Determine the [X, Y] coordinate at the center of the cell enclosing the given text.  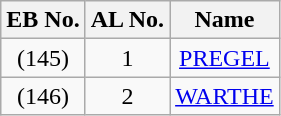
Name [225, 20]
2 [127, 96]
(145) [43, 58]
EB No. [43, 20]
WARTHE [225, 96]
AL No. [127, 20]
(146) [43, 96]
1 [127, 58]
PREGEL [225, 58]
